Locate the cell with the specified text and output its (X, Y) center coordinate. 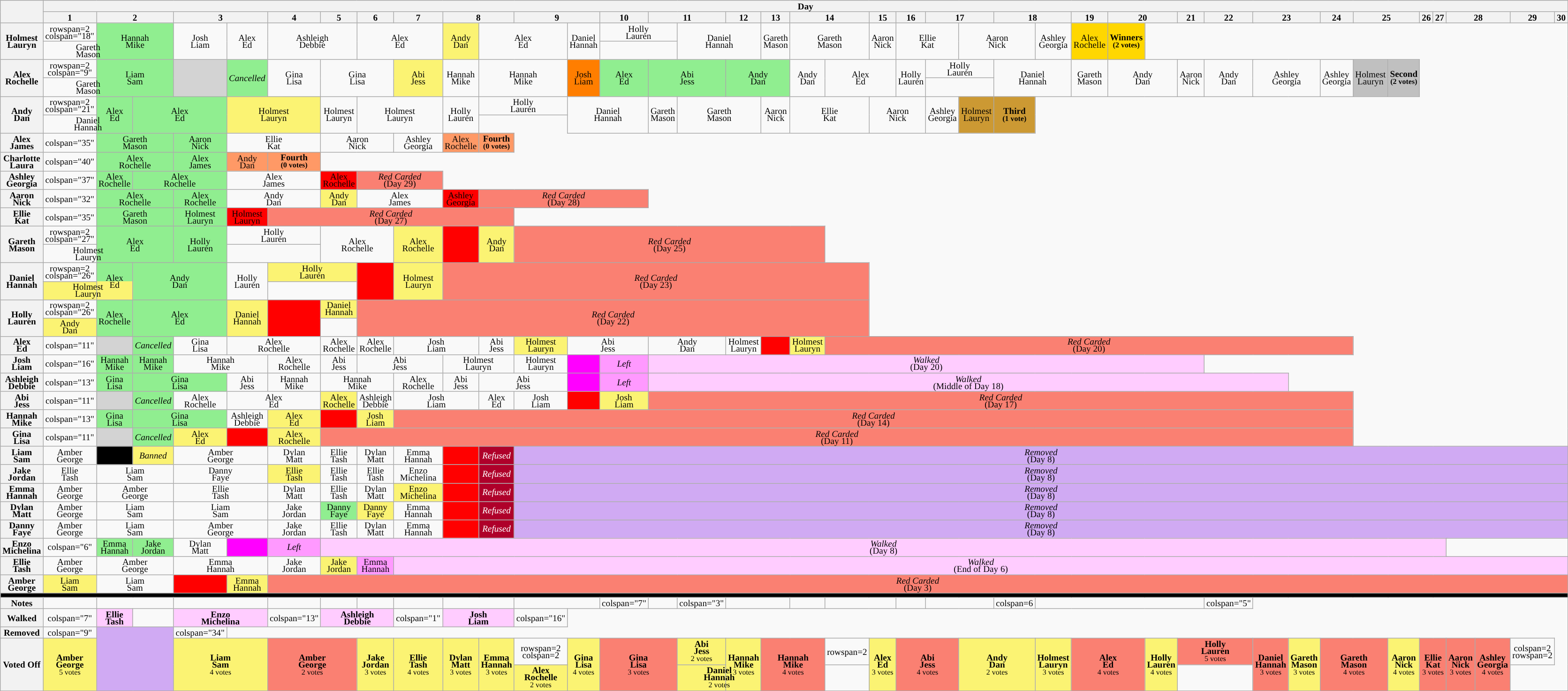
5 (339, 17)
colspan="6" (69, 548)
LiamSam4 votes (220, 665)
Red Carded (Day 14) (873, 419)
30 (1561, 17)
AshleyGeorgia4 votes (1492, 665)
colspan="5" (1229, 603)
Red Carded (Day 22) (613, 318)
2 (135, 17)
Voted Off (22, 665)
10 (624, 17)
24 (1337, 17)
AlexRochelle2 votes (540, 677)
rowspan=2 colspan="21" (69, 105)
colspan="40" (69, 161)
27 (1439, 17)
Winners(2 votes) (1127, 41)
colspan=2 rowspan=2 (1533, 652)
AbiJess2 votes (702, 652)
AndyDan2 votes (997, 665)
17 (960, 17)
18 (1033, 17)
1 (69, 17)
HannahMike3 votes (744, 665)
DanielHannah3 votes (1270, 665)
19 (1089, 17)
HannahMike4 votes (793, 665)
4 (294, 17)
rowspan=2 (847, 652)
DanielHannah2 votes (720, 677)
AaronNick4 votes (1404, 665)
EmmaHannah3 votes (496, 665)
HollyLauren4 votes (1161, 665)
rowspan=2 colspan="27" (69, 235)
29 (1533, 17)
22 (1229, 17)
Walked(End of Day 6) (981, 565)
Red Carded (Day 27) (391, 217)
colspan=6 (1015, 603)
Banned (153, 456)
20 (1143, 17)
Red Carded (Day 17) (1000, 400)
AlexEd4 votes (1108, 665)
rowspan=2 colspan=2 (540, 652)
rowspan=2 colspan="9" (69, 68)
7 (418, 17)
Red Carded (Day 23) (656, 281)
Second(2 votes) (1404, 78)
GinaLisa3 votes (638, 665)
EllieKat3 votes (1433, 665)
HollyLauren5 votes (1215, 652)
GarethMason3 votes (1304, 665)
HolmestLauryn3 votes (1053, 665)
3 (220, 17)
EllieTash4 votes (418, 665)
12 (744, 17)
Walked(Day 20) (926, 364)
9 (557, 17)
Walked (22, 618)
Day (806, 6)
Red Carded (Day 25) (669, 244)
colspan="37" (69, 180)
15 (883, 17)
AlexEd3 votes (883, 665)
rowspan=2 colspan="18" (69, 32)
6 (375, 17)
JakeJordan3 votes (375, 665)
DylanMatt3 votes (461, 665)
Notes (22, 603)
Red Carded(Day 11) (837, 437)
AaronNick3 votes (1461, 665)
AmberGeorge5 votes (69, 665)
Walked(Day 8) (884, 548)
11 (687, 17)
8 (478, 17)
AbiJess4 votes (927, 665)
13 (776, 17)
16 (911, 17)
colspan="9" (69, 633)
Removed (22, 633)
21 (1190, 17)
28 (1478, 17)
25 (1386, 17)
Red Carded(Day 3) (917, 584)
23 (1286, 17)
GinaLisa4 votes (583, 665)
colspan="1" (418, 618)
Red Carded (Day 28) (564, 199)
colspan="34" (200, 633)
Third(1 vote) (1015, 114)
Red Carded (Day 20) (1089, 345)
colspan="3" (702, 603)
Red Carded (Day 29) (400, 180)
AmberGeorge2 votes (312, 665)
GarethMason4 votes (1354, 665)
CharlotteLaura (22, 161)
14 (829, 17)
Walked(Middle of Day 18) (968, 383)
colspan="32" (69, 199)
26 (1426, 17)
